Capture the cell that displays the provided text and extract its [X, Y] central coordinate. 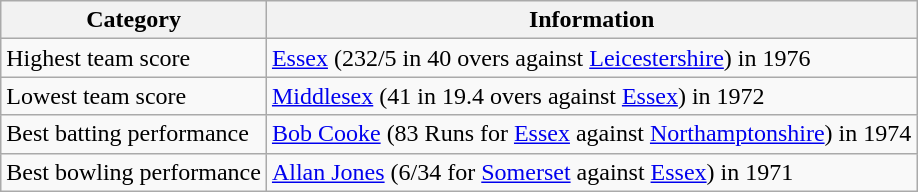
Middlesex (41 in 19.4 overs against Essex) in 1972 [591, 96]
Highest team score [134, 58]
Allan Jones (6/34 for Somerset against Essex) in 1971 [591, 172]
Category [134, 20]
Best batting performance [134, 134]
Bob Cooke (83 Runs for Essex against Northamptonshire) in 1974 [591, 134]
Essex (232/5 in 40 overs against Leicestershire) in 1976 [591, 58]
Best bowling performance [134, 172]
Lowest team score [134, 96]
Information [591, 20]
